Pinpoint the cell where the given text exists, returning its (x, y) midpoint coordinate. 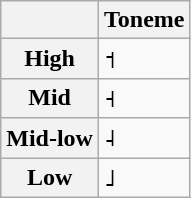
Mid (50, 98)
˨ (144, 138)
Mid-low (50, 138)
˩ (144, 178)
High (50, 59)
Low (50, 178)
˦ (144, 59)
Toneme (144, 20)
˧ (144, 98)
